Extract the [X, Y] coordinate from the center of the cell holding the provided text.  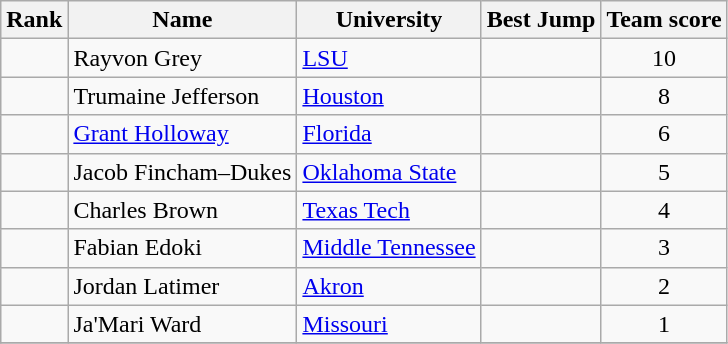
Akron [389, 286]
Charles Brown [182, 210]
Rank [34, 20]
Rayvon Grey [182, 58]
Florida [389, 134]
Middle Tennessee [389, 248]
LSU [389, 58]
3 [664, 248]
Missouri [389, 324]
Trumaine Jefferson [182, 96]
Houston [389, 96]
10 [664, 58]
Team score [664, 20]
2 [664, 286]
University [389, 20]
Jacob Fincham–Dukes [182, 172]
Fabian Edoki [182, 248]
Ja'Mari Ward [182, 324]
Jordan Latimer [182, 286]
Grant Holloway [182, 134]
4 [664, 210]
Name [182, 20]
6 [664, 134]
Oklahoma State [389, 172]
Texas Tech [389, 210]
1 [664, 324]
5 [664, 172]
Best Jump [541, 20]
8 [664, 96]
